Identify which cell holds the provided text, then report its [x, y] central coordinate. 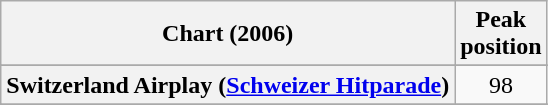
Chart (2006) [228, 34]
Peakposition [501, 34]
98 [501, 85]
Switzerland Airplay (Schweizer Hitparade) [228, 85]
